Find where the given text appears and provide that cell's center as [x, y] coordinate. 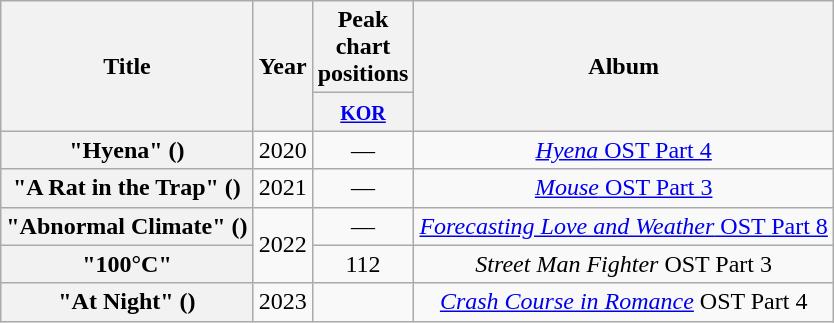
2020 [282, 150]
2021 [282, 188]
"At Night" () [127, 302]
Year [282, 66]
"100°C" [127, 264]
KOR [363, 112]
Album [624, 66]
2023 [282, 302]
Title [127, 66]
Street Man Fighter OST Part 3 [624, 264]
Hyena OST Part 4 [624, 150]
"Abnormal Climate" () [127, 226]
Crash Course in Romance OST Part 4 [624, 302]
Peak chart positions [363, 47]
2022 [282, 245]
Mouse OST Part 3 [624, 188]
112 [363, 264]
"A Rat in the Trap" () [127, 188]
Forecasting Love and Weather OST Part 8 [624, 226]
"Hyena" () [127, 150]
